Extract the (x, y) coordinate from the center of the cell holding the provided text.  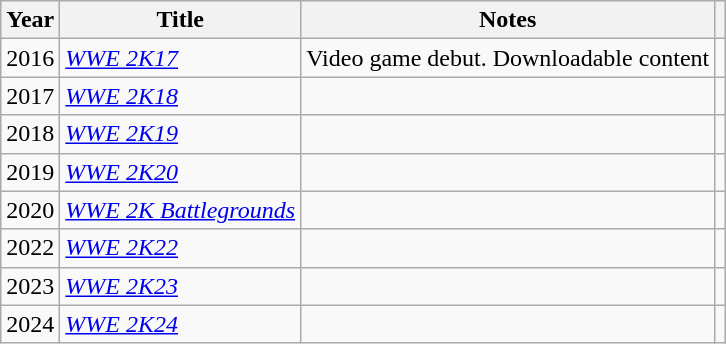
WWE 2K23 (180, 286)
Year (30, 20)
2017 (30, 96)
2016 (30, 58)
2020 (30, 210)
WWE 2K18 (180, 96)
WWE 2K Battlegrounds (180, 210)
WWE 2K19 (180, 134)
Title (180, 20)
WWE 2K22 (180, 248)
2022 (30, 248)
Video game debut. Downloadable content (508, 58)
WWE 2K20 (180, 172)
2024 (30, 324)
2023 (30, 286)
2018 (30, 134)
WWE 2K24 (180, 324)
Notes (508, 20)
2019 (30, 172)
WWE 2K17 (180, 58)
